Capture the cell that displays the provided text and extract its (X, Y) central coordinate. 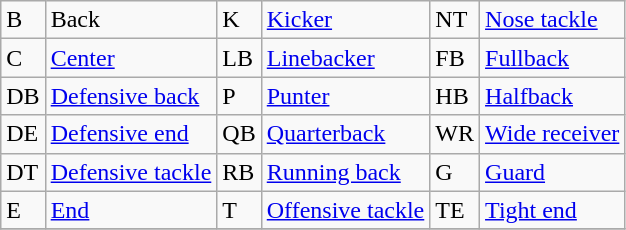
NT (455, 20)
TE (455, 210)
Punter (346, 96)
Linebacker (346, 58)
Defensive end (131, 134)
T (239, 210)
Guard (552, 172)
P (239, 96)
C (23, 58)
Nose tackle (552, 20)
E (23, 210)
Quarterback (346, 134)
Kicker (346, 20)
Halfback (552, 96)
FB (455, 58)
RB (239, 172)
Defensive tackle (131, 172)
Wide receiver (552, 134)
Running back (346, 172)
DT (23, 172)
End (131, 210)
QB (239, 134)
LB (239, 58)
Center (131, 58)
B (23, 20)
G (455, 172)
Offensive tackle (346, 210)
DB (23, 96)
DE (23, 134)
Defensive back (131, 96)
K (239, 20)
HB (455, 96)
Fullback (552, 58)
WR (455, 134)
Back (131, 20)
Tight end (552, 210)
